Return the [X, Y] coordinate for the center point of the cell that contains the specified text.  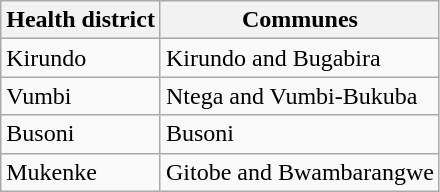
Communes [300, 20]
Kirundo and Bugabira [300, 58]
Mukenke [81, 172]
Health district [81, 20]
Gitobe and Bwambarangwe [300, 172]
Vumbi [81, 96]
Ntega and Vumbi-Bukuba [300, 96]
Kirundo [81, 58]
